For the text-containing cell, return its midpoint in [X, Y] coordinate format. 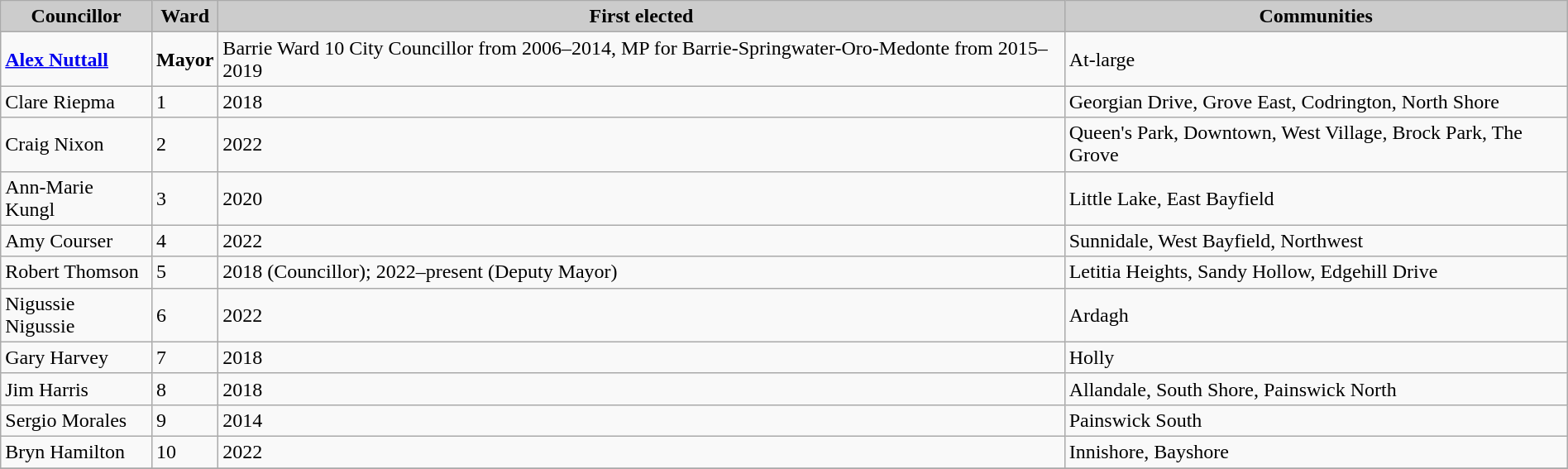
Ardagh [1316, 314]
4 [184, 241]
Little Lake, East Bayfield [1316, 199]
Gary Harvey [76, 357]
Sunnidale, West Bayfield, Northwest [1316, 241]
Alex Nuttall [76, 60]
2 [184, 144]
Queen's Park, Downtown, West Village, Brock Park, The Grove [1316, 144]
Barrie Ward 10 City Councillor from 2006–2014, MP for Barrie-Springwater-Oro-Medonte from 2015–2019 [642, 60]
At-large [1316, 60]
Robert Thomson [76, 272]
1 [184, 102]
Communities [1316, 17]
Allandale, South Shore, Painswick North [1316, 389]
Painswick South [1316, 420]
Holly [1316, 357]
2018 (Councillor); 2022–present (Deputy Mayor) [642, 272]
10 [184, 452]
3 [184, 199]
Nigussie Nigussie [76, 314]
5 [184, 272]
Amy Courser [76, 241]
First elected [642, 17]
2020 [642, 199]
Craig Nixon [76, 144]
Mayor [184, 60]
Ann-Marie Kungl [76, 199]
Bryn Hamilton [76, 452]
Jim Harris [76, 389]
9 [184, 420]
Letitia Heights, Sandy Hollow, Edgehill Drive [1316, 272]
2014 [642, 420]
8 [184, 389]
Georgian Drive, Grove East, Codrington, North Shore [1316, 102]
7 [184, 357]
Sergio Morales [76, 420]
Clare Riepma [76, 102]
Councillor [76, 17]
Ward [184, 17]
6 [184, 314]
Innishore, Bayshore [1316, 452]
